Provide the (X, Y) coordinate of the cell's center where the given text is located.  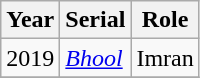
Year (30, 20)
2019 (30, 58)
Serial (96, 20)
Role (165, 20)
Bhool (96, 58)
Imran (165, 58)
